Identify which cell holds the provided text, then report its (X, Y) central coordinate. 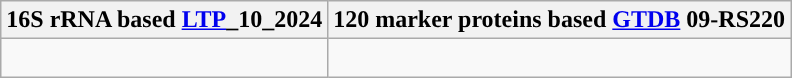
120 marker proteins based GTDB 09-RS220 (560, 20)
16S rRNA based LTP_10_2024 (164, 20)
